Search for the cell housing the specified text and yield its (X, Y) center coordinate. 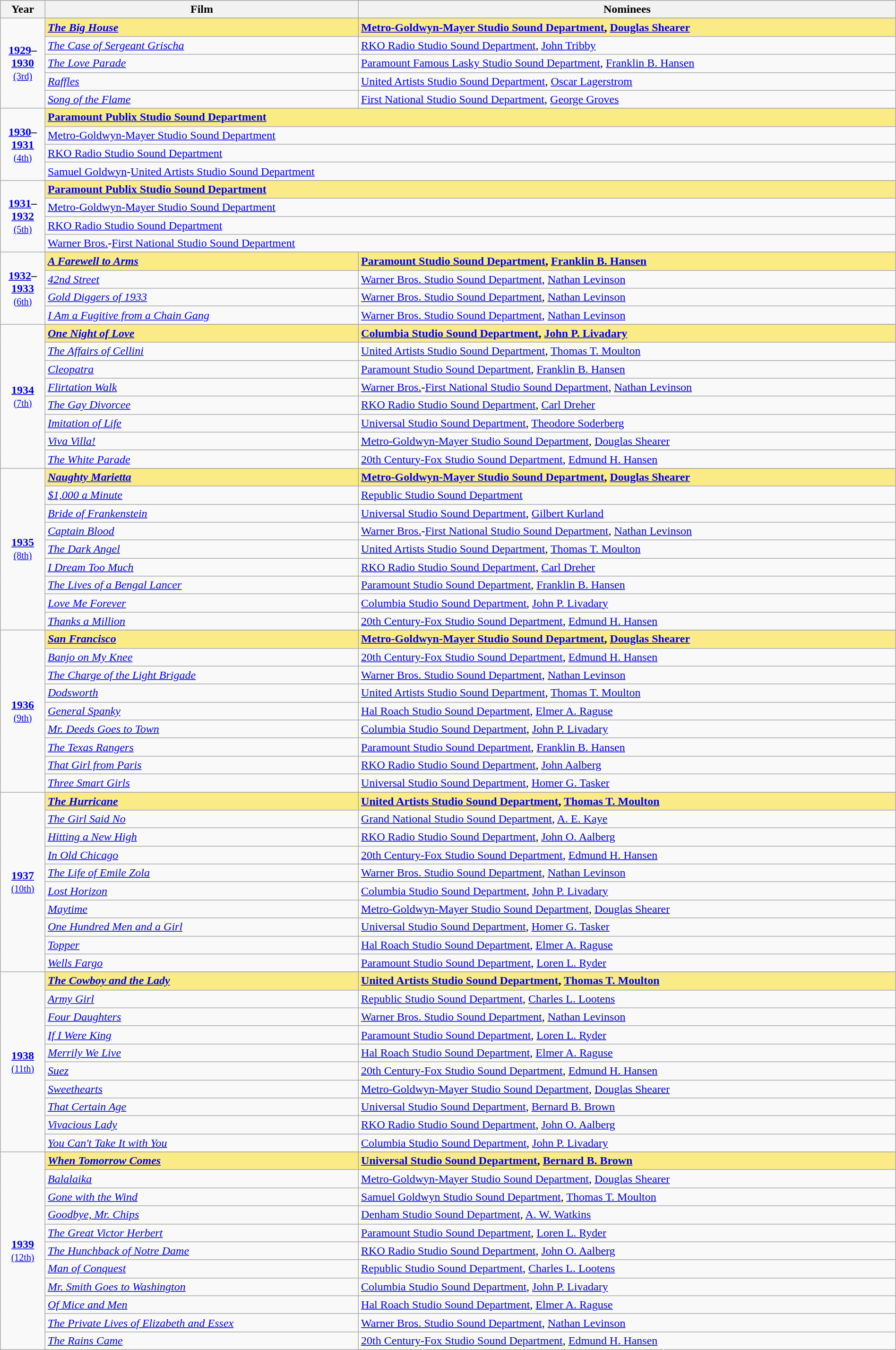
Warner Bros.-First National Studio Sound Department (470, 243)
That Girl from Paris (201, 765)
Imitation of Life (201, 423)
The Hurricane (201, 801)
Vivacious Lady (201, 1125)
The Rains Came (201, 1341)
The Life of Emile Zola (201, 873)
One Night of Love (201, 333)
1929–1930(3rd) (23, 63)
Captain Blood (201, 531)
Republic Studio Sound Department (628, 495)
A Farewell to Arms (201, 261)
$1,000 a Minute (201, 495)
Love Me Forever (201, 603)
Cleopatra (201, 369)
1937(10th) (23, 882)
Hitting a New High (201, 837)
United Artists Studio Sound Department, Oscar Lagerstrom (628, 81)
Film (201, 9)
The Great Victor Herbert (201, 1233)
You Can't Take It with You (201, 1143)
Maytime (201, 909)
Naughty Marietta (201, 477)
Gone with the Wind (201, 1197)
Army Girl (201, 999)
Three Smart Girls (201, 783)
The Cowboy and the Lady (201, 981)
One Hundred Men and a Girl (201, 927)
RKO Radio Studio Sound Department, John Aalberg (628, 765)
Grand National Studio Sound Department, A. E. Kaye (628, 819)
Suez (201, 1071)
Topper (201, 945)
1935(8th) (23, 549)
Universal Studio Sound Department, Theodore Soderberg (628, 423)
42nd Street (201, 279)
Man of Conquest (201, 1269)
Dodsworth (201, 693)
When Tomorrow Comes (201, 1161)
Lost Horizon (201, 891)
RKO Radio Studio Sound Department, John Tribby (628, 45)
Banjo on My Knee (201, 657)
I Am a Fugitive from a Chain Gang (201, 315)
Mr. Deeds Goes to Town (201, 729)
The White Parade (201, 459)
The Lives of a Bengal Lancer (201, 585)
Bride of Frankenstein (201, 513)
Merrily We Live (201, 1053)
The Dark Angel (201, 549)
Mr. Smith Goes to Washington (201, 1287)
1934(7th) (23, 396)
Wells Fargo (201, 963)
Goodbye, Mr. Chips (201, 1215)
In Old Chicago (201, 855)
Samuel Goldwyn Studio Sound Department, Thomas T. Moulton (628, 1197)
Samuel Goldwyn-United Artists Studio Sound Department (470, 171)
Viva Villa! (201, 441)
Gold Diggers of 1933 (201, 297)
I Dream Too Much (201, 567)
Universal Studio Sound Department, Gilbert Kurland (628, 513)
The Texas Rangers (201, 747)
The Hunchback of Notre Dame (201, 1251)
If I Were King (201, 1035)
The Affairs of Cellini (201, 351)
The Big House (201, 27)
The Girl Said No (201, 819)
Balalaika (201, 1179)
1936(9th) (23, 711)
Of Mice and Men (201, 1305)
That Certain Age (201, 1107)
General Spanky (201, 711)
Raffles (201, 81)
Thanks a Million (201, 621)
1930–1931(4th) (23, 144)
1931–1932(5th) (23, 216)
Paramount Famous Lasky Studio Sound Department, Franklin B. Hansen (628, 63)
The Charge of the Light Brigade (201, 675)
The Case of Sergeant Grischa (201, 45)
First National Studio Sound Department, George Groves (628, 99)
Denham Studio Sound Department, A. W. Watkins (628, 1215)
1932–1933(6th) (23, 288)
1939(12th) (23, 1251)
Song of the Flame (201, 99)
The Love Parade (201, 63)
The Gay Divorcee (201, 405)
Flirtation Walk (201, 387)
Sweethearts (201, 1089)
1938(11th) (23, 1062)
Year (23, 9)
Nominees (628, 9)
Four Daughters (201, 1017)
San Francisco (201, 639)
The Private Lives of Elizabeth and Essex (201, 1323)
